Capture the cell that displays the provided text and extract its (X, Y) central coordinate. 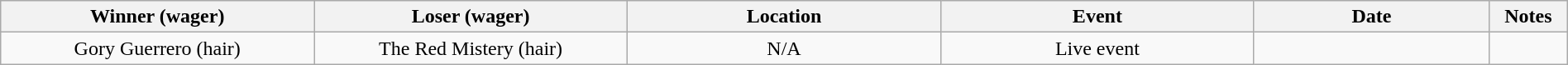
Loser (wager) (471, 17)
Event (1097, 17)
The Red Mistery (hair) (471, 48)
N/A (784, 48)
Winner (wager) (157, 17)
Location (784, 17)
Notes (1528, 17)
Live event (1097, 48)
Gory Guerrero (hair) (157, 48)
Date (1371, 17)
